Detect which cell encompasses the target text, then output its (X, Y) center coordinate. 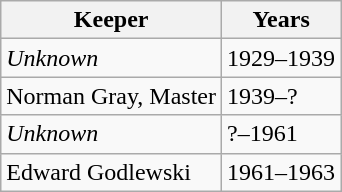
Norman Gray, Master (112, 96)
?–1961 (282, 134)
Years (282, 20)
Keeper (112, 20)
1961–1963 (282, 172)
1929–1939 (282, 58)
Edward Godlewski (112, 172)
1939–? (282, 96)
